Return (x, y) of the center of cell containing provided text 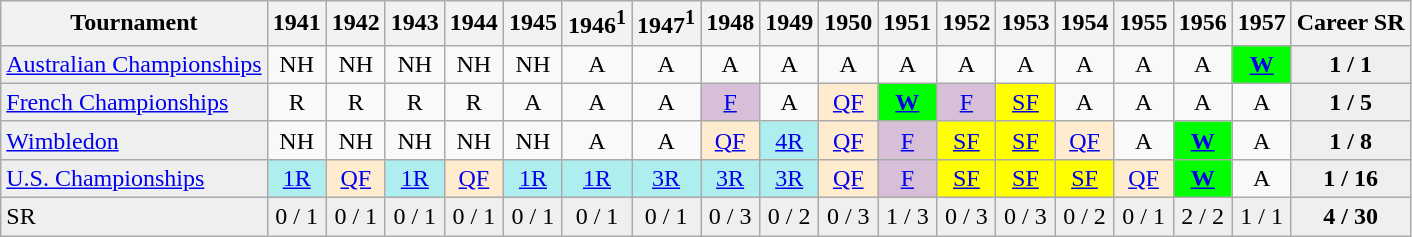
Tournament (134, 24)
1 / 16 (1350, 178)
1941 (296, 24)
1955 (1144, 24)
1 / 3 (908, 217)
1954 (1084, 24)
2 / 2 (1202, 217)
1950 (848, 24)
1945 (532, 24)
4 / 30 (1350, 217)
1949 (790, 24)
U.S. Championships (134, 178)
4R (790, 140)
1953 (1026, 24)
SR (134, 217)
French Championships (134, 102)
1951 (908, 24)
19471 (666, 24)
1 / 8 (1350, 140)
1948 (730, 24)
1957 (1262, 24)
1956 (1202, 24)
Wimbledon (134, 140)
Career SR (1350, 24)
1943 (414, 24)
1952 (966, 24)
1 / 5 (1350, 102)
Australian Championships (134, 64)
1942 (356, 24)
19461 (596, 24)
1944 (474, 24)
